Detect which cell encompasses the target text, then output its (X, Y) center coordinate. 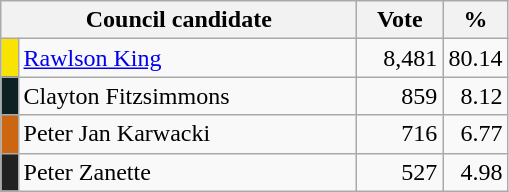
Clayton Fitzsimmons (188, 96)
Peter Jan Karwacki (188, 134)
859 (400, 96)
4.98 (476, 172)
80.14 (476, 58)
Council candidate (179, 20)
Rawlson King (188, 58)
% (476, 20)
716 (400, 134)
8,481 (400, 58)
6.77 (476, 134)
527 (400, 172)
8.12 (476, 96)
Peter Zanette (188, 172)
Vote (400, 20)
